From the cell containing the given text, extract its center point as [x, y] coordinate. 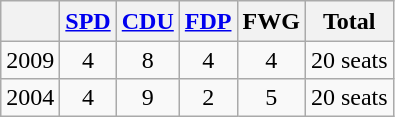
8 [148, 60]
Total [349, 21]
2009 [30, 60]
5 [271, 98]
2004 [30, 98]
FDP [208, 21]
FWG [271, 21]
2 [208, 98]
CDU [148, 21]
SPD [88, 21]
9 [148, 98]
